Output the [x, y] coordinate of the center of the cell containing the given text.  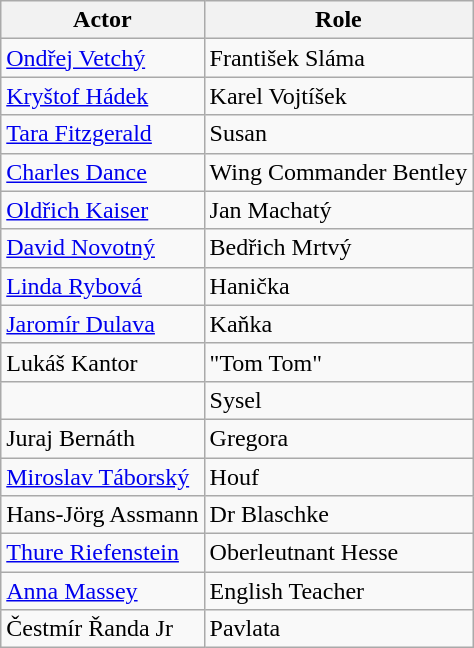
Karel Vojtíšek [338, 96]
Ondřej Vetchý [102, 58]
Hans-Jörg Assmann [102, 515]
Thure Riefenstein [102, 553]
"Tom Tom" [338, 362]
Jan Machatý [338, 210]
Oldřich Kaiser [102, 210]
Kryštof Hádek [102, 96]
Miroslav Táborský [102, 477]
Hanička [338, 286]
Oberleutnant Hesse [338, 553]
David Novotný [102, 248]
Linda Rybová [102, 286]
Anna Massey [102, 591]
Dr Blaschke [338, 515]
Lukáš Kantor [102, 362]
Actor [102, 20]
František Sláma [338, 58]
Wing Commander Bentley [338, 172]
Tara Fitzgerald [102, 134]
Gregora [338, 438]
English Teacher [338, 591]
Sysel [338, 400]
Kaňka [338, 324]
Role [338, 20]
Bedřich Mrtvý [338, 248]
Charles Dance [102, 172]
Jaromír Dulava [102, 324]
Susan [338, 134]
Čestmír Řanda Jr [102, 629]
Houf [338, 477]
Juraj Bernáth [102, 438]
Pavlata [338, 629]
